Search for the cell housing the specified text and yield its (x, y) center coordinate. 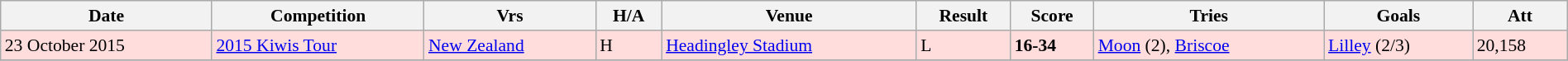
H/A (629, 16)
Tries (1209, 16)
Lilley (2/3) (1398, 45)
Competition (318, 16)
Att (1520, 16)
Venue (789, 16)
Score (1052, 16)
Goals (1398, 16)
2015 Kiwis Tour (318, 45)
16-34 (1052, 45)
Date (107, 16)
Vrs (509, 16)
Headingley Stadium (789, 45)
H (629, 45)
20,158 (1520, 45)
23 October 2015 (107, 45)
Moon (2), Briscoe (1209, 45)
L (963, 45)
Result (963, 16)
New Zealand (509, 45)
